Determine the [x, y] coordinate at the center of the cell enclosing the given text.  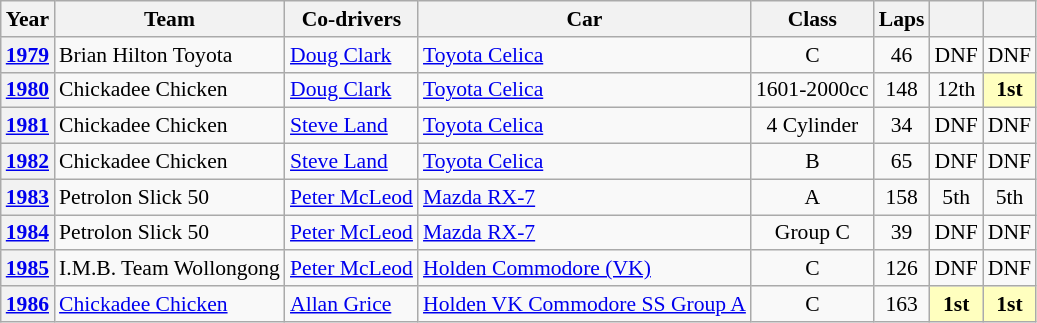
Holden Commodore (VK) [584, 269]
1601-2000cc [812, 90]
1985 [28, 269]
Allan Grice [352, 304]
A [812, 197]
1983 [28, 197]
I.M.B. Team Wollongong [170, 269]
Co-drivers [352, 19]
Holden VK Commodore SS Group A [584, 304]
B [812, 162]
46 [902, 55]
1980 [28, 90]
1979 [28, 55]
1981 [28, 126]
34 [902, 126]
163 [902, 304]
148 [902, 90]
Car [584, 19]
1986 [28, 304]
1984 [28, 233]
Brian Hilton Toyota [170, 55]
4 Cylinder [812, 126]
158 [902, 197]
Laps [902, 19]
1982 [28, 162]
Class [812, 19]
Year [28, 19]
12th [956, 90]
39 [902, 233]
Group C [812, 233]
65 [902, 162]
126 [902, 269]
Team [170, 19]
